Locate the cell with the specified text and output its [x, y] center coordinate. 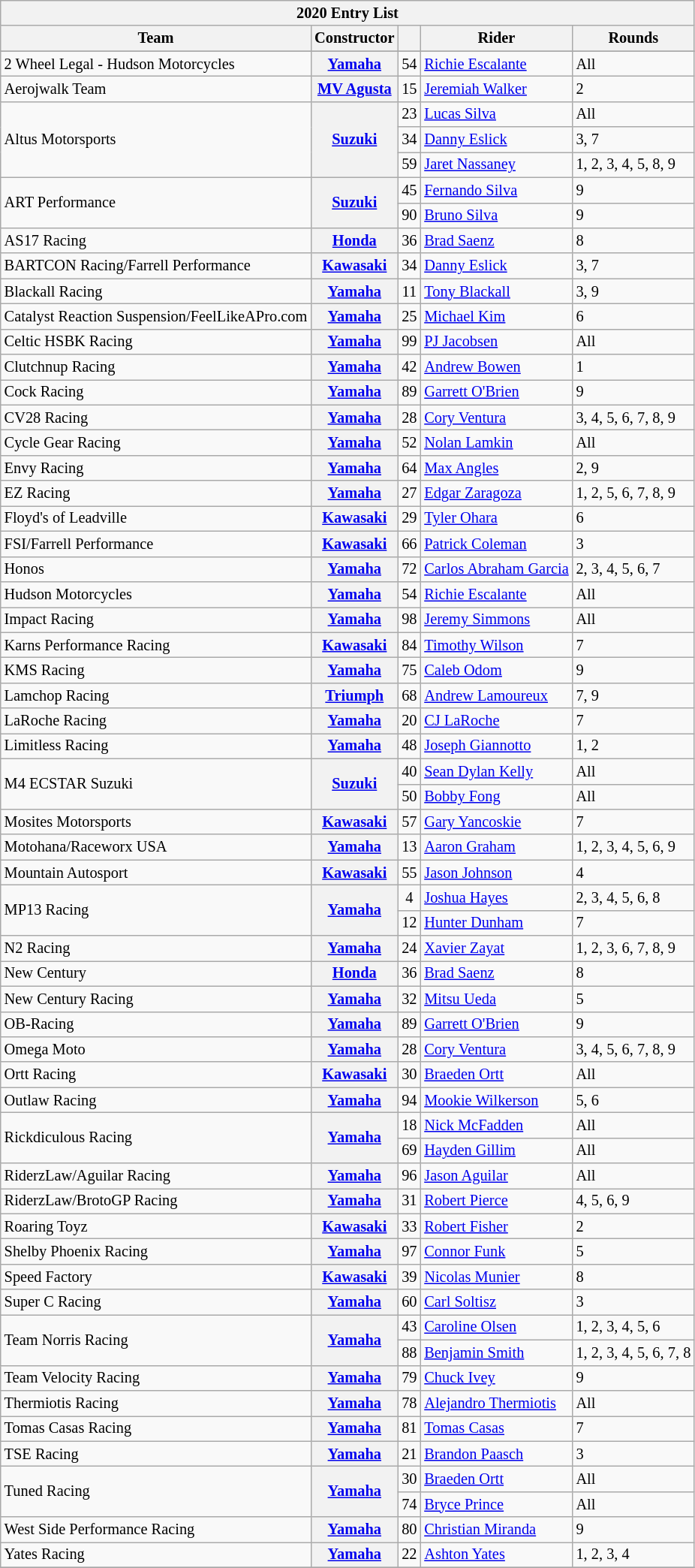
Joseph Giannotto [496, 746]
60 [409, 1302]
79 [409, 1378]
M4 ECSTAR Suzuki [156, 784]
Sean Dylan Kelly [496, 771]
Timothy Wilson [496, 645]
Speed Factory [156, 1277]
Clutchnup Racing [156, 367]
Motohana/Raceworx USA [156, 847]
MV Agusta [354, 89]
84 [409, 645]
Tyler Ohara [496, 518]
99 [409, 342]
Lucas Silva [496, 114]
Impact Racing [156, 620]
Rider [496, 38]
29 [409, 518]
Cock Racing [156, 392]
Tomas Casas Racing [156, 1428]
Carl Soltisz [496, 1302]
80 [409, 1530]
LaRoche Racing [156, 721]
Christian Miranda [496, 1530]
Floyd's of Leadville [156, 518]
New Century [156, 973]
Jaret Nassaney [496, 164]
Bobby Fong [496, 797]
13 [409, 847]
75 [409, 670]
2, 3, 4, 5, 6, 8 [633, 897]
Andrew Bowen [496, 367]
Tony Blackall [496, 291]
81 [409, 1428]
1, 2, 3, 4 [633, 1554]
22 [409, 1554]
Max Angles [496, 468]
43 [409, 1327]
1, 2, 3, 4, 5, 8, 9 [633, 164]
PJ Jacobsen [496, 342]
2020 Entry List [347, 13]
Tomas Casas [496, 1428]
TSE Racing [156, 1454]
69 [409, 1150]
FSI/Farrell Performance [156, 544]
Team Norris Racing [156, 1340]
1, 2, 5, 6, 7, 8, 9 [633, 493]
Envy Racing [156, 468]
Limitless Racing [156, 746]
Mosites Motorsports [156, 822]
33 [409, 1226]
AS17 Racing [156, 240]
64 [409, 468]
Shelby Phoenix Racing [156, 1252]
88 [409, 1352]
Aaron Graham [496, 847]
66 [409, 544]
Xavier Zayat [496, 948]
Fernando Silva [496, 190]
Rickdiculous Racing [156, 1137]
2, 3, 4, 5, 6, 7 [633, 569]
68 [409, 695]
Karns Performance Racing [156, 645]
Caleb Odom [496, 670]
Team Velocity Racing [156, 1378]
1, 2, 3, 4, 5, 6 [633, 1327]
Joshua Hayes [496, 897]
59 [409, 164]
11 [409, 291]
15 [409, 89]
52 [409, 442]
Rounds [633, 38]
Aerojwalk Team [156, 89]
21 [409, 1454]
Caroline Olsen [496, 1327]
78 [409, 1403]
32 [409, 999]
Tuned Racing [156, 1491]
Bryce Prince [496, 1504]
Mookie Wilkerson [496, 1100]
Michael Kim [496, 316]
Hayden Gillim [496, 1150]
Nolan Lamkin [496, 442]
Chuck Ivey [496, 1378]
Mountain Autosport [156, 873]
Nick McFadden [496, 1125]
Jason Johnson [496, 873]
Jeremy Simmons [496, 620]
Edgar Zaragoza [496, 493]
Andrew Lamoureux [496, 695]
57 [409, 822]
West Side Performance Racing [156, 1530]
MP13 Racing [156, 910]
Honos [156, 569]
18 [409, 1125]
39 [409, 1277]
Celtic HSBK Racing [156, 342]
24 [409, 948]
Constructor [354, 38]
23 [409, 114]
3, 9 [633, 291]
Patrick Coleman [496, 544]
RiderzLaw/BrotoGP Racing [156, 1201]
Catalyst Reaction Suspension/FeelLikeAPro.com [156, 316]
Gary Yancoskie [496, 822]
48 [409, 746]
Thermiotis Racing [156, 1403]
Mitsu Ueda [496, 999]
Hudson Motorcycles [156, 594]
1, 2, 3, 4, 5, 6, 9 [633, 847]
Ashton Yates [496, 1554]
ART Performance [156, 203]
27 [409, 493]
Robert Pierce [496, 1201]
12 [409, 923]
Yates Racing [156, 1554]
2 Wheel Legal - Hudson Motorcycles [156, 64]
Nicolas Munier [496, 1277]
RiderzLaw/Aguilar Racing [156, 1176]
Alejandro Thermiotis [496, 1403]
Team [156, 38]
Blackall Racing [156, 291]
40 [409, 771]
1, 2, 3, 6, 7, 8, 9 [633, 948]
KMS Racing [156, 670]
Lamchop Racing [156, 695]
OB-Racing [156, 1024]
Outlaw Racing [156, 1100]
Ortt Racing [156, 1075]
Hunter Dunham [496, 923]
Triumph [354, 695]
Brandon Paasch [496, 1454]
90 [409, 216]
96 [409, 1176]
5, 6 [633, 1100]
Carlos Abraham Garcia [496, 569]
50 [409, 797]
25 [409, 316]
74 [409, 1504]
Robert Fisher [496, 1226]
CJ LaRoche [496, 721]
Bruno Silva [496, 216]
42 [409, 367]
1 [633, 367]
98 [409, 620]
Super C Racing [156, 1302]
2, 9 [633, 468]
55 [409, 873]
20 [409, 721]
N2 Racing [156, 948]
Jason Aguilar [496, 1176]
New Century Racing [156, 999]
1, 2, 3, 4, 5, 6, 7, 8 [633, 1352]
Jeremiah Walker [496, 89]
31 [409, 1201]
EZ Racing [156, 493]
Roaring Toyz [156, 1226]
Benjamin Smith [496, 1352]
1, 2 [633, 746]
94 [409, 1100]
CV28 Racing [156, 418]
45 [409, 190]
Omega Moto [156, 1049]
Altus Motorsports [156, 140]
72 [409, 569]
4, 5, 6, 9 [633, 1201]
7, 9 [633, 695]
97 [409, 1252]
BARTCON Racing/Farrell Performance [156, 266]
Connor Funk [496, 1252]
Cycle Gear Racing [156, 442]
